Extract the (x, y) coordinate from the center of the cell holding the provided text.  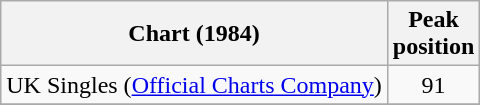
91 (433, 85)
Peakposition (433, 34)
Chart (1984) (194, 34)
UK Singles (Official Charts Company) (194, 85)
